Find where the given text appears and provide that cell's center as (x, y) coordinate. 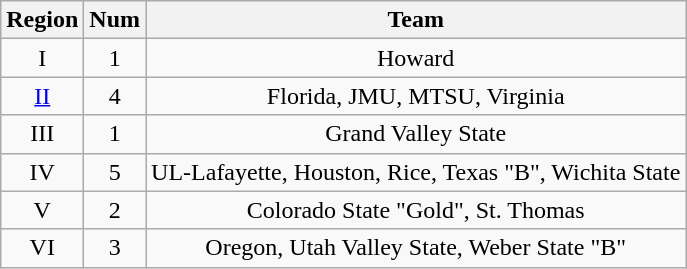
IV (42, 172)
Num (115, 20)
Howard (416, 58)
V (42, 210)
5 (115, 172)
Team (416, 20)
Florida, JMU, MTSU, Virginia (416, 96)
I (42, 58)
Oregon, Utah Valley State, Weber State "B" (416, 248)
III (42, 134)
2 (115, 210)
UL-Lafayette, Houston, Rice, Texas "B", Wichita State (416, 172)
Colorado State "Gold", St. Thomas (416, 210)
3 (115, 248)
VI (42, 248)
II (42, 96)
Grand Valley State (416, 134)
Region (42, 20)
4 (115, 96)
